Detect which cell encompasses the target text, then output its [X, Y] center coordinate. 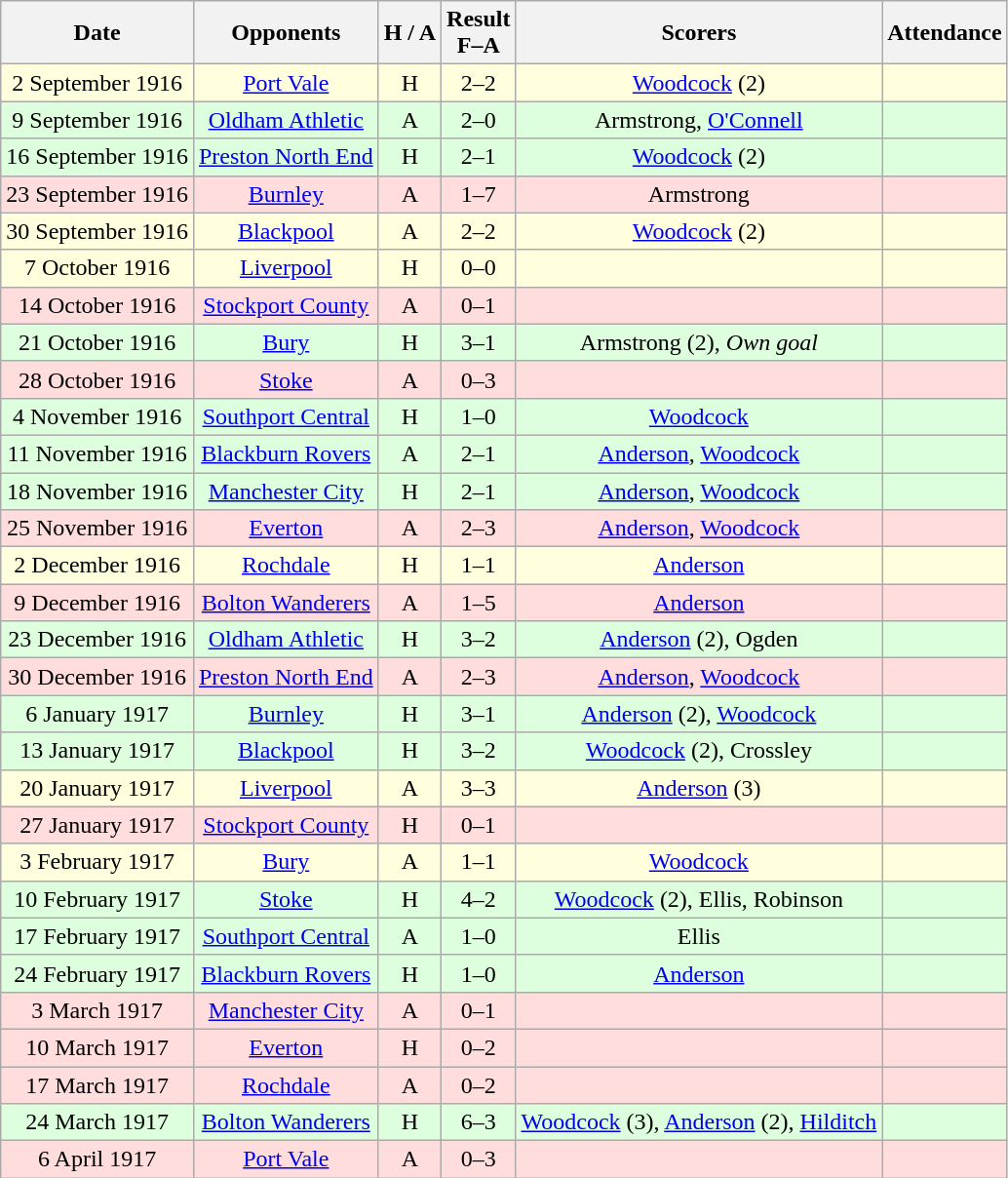
Scorers [699, 33]
H / A [409, 33]
3 March 1917 [97, 1010]
10 February 1917 [97, 899]
30 September 1916 [97, 231]
6–3 [479, 1122]
0–0 [479, 268]
21 October 1916 [97, 342]
3–3 [479, 788]
Woodcock (3), Anderson (2), Hilditch [699, 1122]
6 April 1917 [97, 1159]
2–0 [479, 120]
3 February 1917 [97, 862]
ResultF–A [479, 33]
17 February 1917 [97, 936]
20 January 1917 [97, 788]
2 December 1916 [97, 566]
Attendance [945, 33]
16 September 1916 [97, 157]
17 March 1917 [97, 1085]
Anderson (3) [699, 788]
Armstrong, O'Connell [699, 120]
10 March 1917 [97, 1047]
30 December 1916 [97, 677]
24 February 1917 [97, 973]
Woodcock (2), Crossley [699, 751]
11 November 1916 [97, 453]
23 September 1916 [97, 194]
28 October 1916 [97, 379]
4–2 [479, 899]
Armstrong (2), Own goal [699, 342]
23 December 1916 [97, 640]
1–7 [479, 194]
Opponents [286, 33]
2 September 1916 [97, 83]
27 January 1917 [97, 825]
24 March 1917 [97, 1122]
9 December 1916 [97, 603]
9 September 1916 [97, 120]
Date [97, 33]
Armstrong [699, 194]
7 October 1916 [97, 268]
Anderson (2), Woodcock [699, 714]
25 November 1916 [97, 529]
Ellis [699, 936]
18 November 1916 [97, 491]
4 November 1916 [97, 416]
6 January 1917 [97, 714]
13 January 1917 [97, 751]
Woodcock (2), Ellis, Robinson [699, 899]
1–5 [479, 603]
Anderson (2), Ogden [699, 640]
14 October 1916 [97, 305]
